Find where the given text appears and provide that cell's center as [x, y] coordinate. 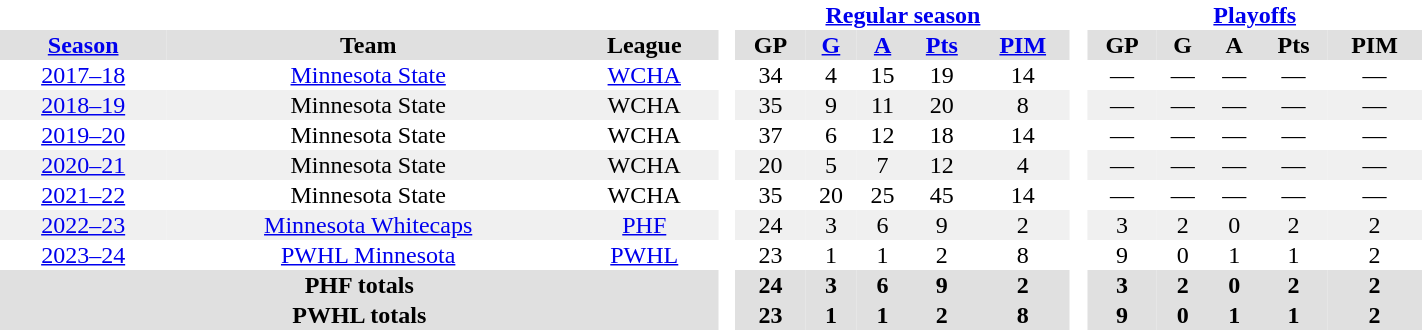
2020–21 [83, 165]
45 [942, 195]
18 [942, 135]
5 [831, 165]
15 [883, 75]
2017–18 [83, 75]
Team [368, 45]
19 [942, 75]
11 [883, 105]
2023–24 [83, 255]
Playoffs [1254, 15]
Regular season [903, 15]
PWHL Minnesota [368, 255]
2018–19 [83, 105]
2021–22 [83, 195]
PWHL [644, 255]
34 [770, 75]
2022–23 [83, 225]
Minnesota Whitecaps [368, 225]
PHF [644, 225]
37 [770, 135]
2019–20 [83, 135]
PWHL totals [359, 315]
Season [83, 45]
25 [883, 195]
PHF totals [359, 285]
League [644, 45]
7 [883, 165]
